Identify which cell holds the provided text, then report its (X, Y) central coordinate. 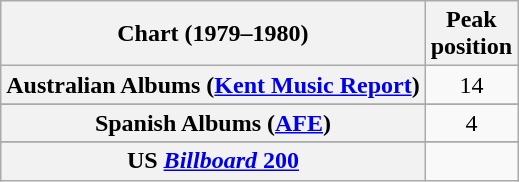
Peakposition (471, 34)
Australian Albums (Kent Music Report) (213, 85)
14 (471, 85)
4 (471, 123)
Chart (1979–1980) (213, 34)
Spanish Albums (AFE) (213, 123)
US Billboard 200 (213, 161)
